Search for the cell housing the specified text and yield its (x, y) center coordinate. 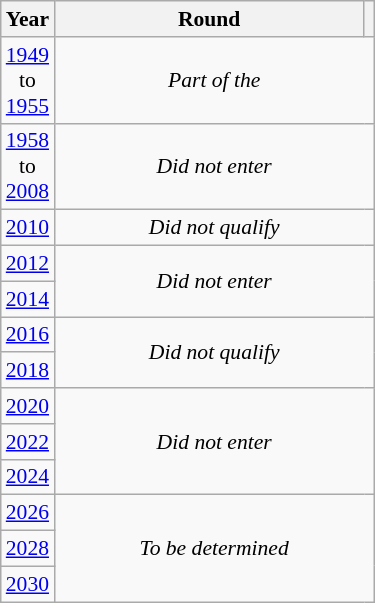
2018 (28, 371)
1949to1955 (28, 80)
1958to2008 (28, 166)
2030 (28, 584)
Part of the (214, 80)
2016 (28, 335)
2012 (28, 264)
Year (28, 19)
2010 (28, 228)
2022 (28, 442)
2014 (28, 299)
2026 (28, 513)
2028 (28, 549)
2020 (28, 406)
2024 (28, 477)
To be determined (214, 548)
Round (209, 19)
